Provide the [X, Y] coordinate of the cell's center where the given text is located.  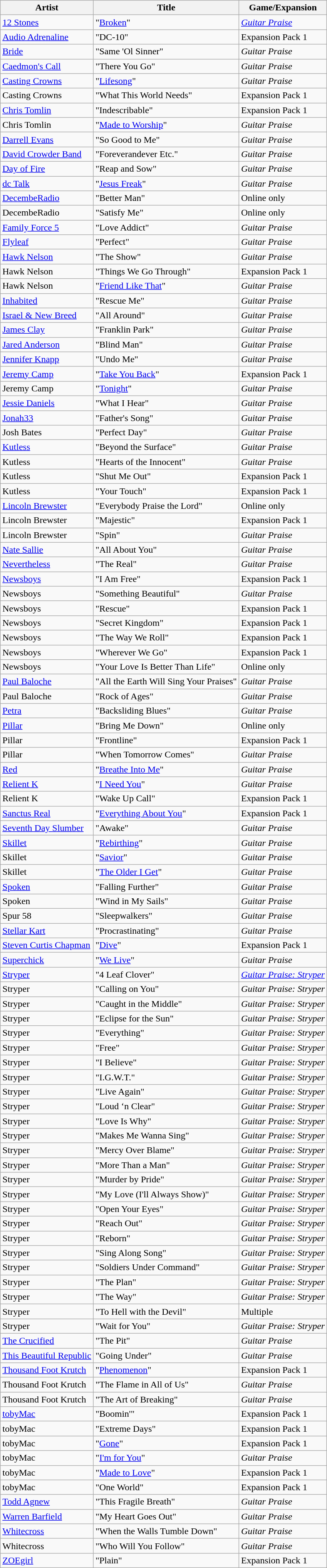
"The Pit" [166, 1341]
"Calling on You" [166, 989]
"Perfect" [166, 242]
ZOEgirl [47, 1560]
"All About You" [166, 550]
"Sleepwalkers" [166, 916]
"What This World Needs" [166, 95]
"Loud ‘n Clear" [166, 1106]
"Reborn" [166, 1238]
"Gone" [166, 1443]
Jennifer Knapp [47, 359]
"Frontline" [166, 740]
"Phenomenon" [166, 1370]
Caedmon's Call [47, 66]
"Lifesong" [166, 81]
"Franklin Park" [166, 330]
"More Than a Man" [166, 1165]
"Sing Along Song" [166, 1253]
"This Fragile Breath" [166, 1502]
Jessie Daniels [47, 403]
Audio Adrenaline [47, 37]
"Your Touch" [166, 491]
"Better Man" [166, 198]
"Falling Further" [166, 886]
Title [166, 8]
"Take You Back" [166, 374]
"Everything About You" [166, 813]
James Clay [47, 330]
"Going Under" [166, 1355]
"Jesus Freak" [166, 184]
"Majestic" [166, 520]
"Secret Kingdom" [166, 623]
"The Way We Roll" [166, 637]
Artist [47, 8]
"All the Earth Will Sing Your Praises" [166, 682]
"Wind in My Sails" [166, 901]
The Crucified [47, 1341]
"Hearts of the Innocent" [166, 462]
"Things We Go Through" [166, 271]
"To Hell with the Devil" [166, 1311]
Jared Anderson [47, 344]
"Made to Love" [166, 1473]
"Everything" [166, 1033]
"Broken" [166, 22]
"I.G.W.T." [166, 1077]
"Same 'Ol Sinner" [166, 52]
"Perfect Day" [166, 433]
"Boomin'" [166, 1414]
"Bring Me Down" [166, 725]
"My Heart Goes Out" [166, 1516]
"Shut Me Out" [166, 476]
Spur 58 [47, 916]
"Beyond the Surface" [166, 447]
"The Real" [166, 564]
"One World" [166, 1487]
Multiple [283, 1311]
"Who Will You Follow" [166, 1546]
"Rescue" [166, 608]
Superchick [47, 960]
"Everybody Praise the Lord" [166, 506]
"Your Love Is Better Than Life" [166, 667]
"Makes Me Wanna Sing" [166, 1136]
"Procrastinating" [166, 931]
"Murder by Pride" [166, 1180]
"4 Leaf Clover" [166, 975]
Steven Curtis Chapman [47, 945]
"I Need You" [166, 784]
"Mercy Over Blame" [166, 1150]
"Love Is Why" [166, 1121]
"Wherever We Go" [166, 652]
Day of Fire [47, 169]
"Awake" [166, 828]
Stellar Kart [47, 931]
"Extreme Days" [166, 1429]
Warren Barfield [47, 1516]
"My Love (I'll Always Show)" [166, 1194]
"I Am Free" [166, 579]
"Foreverandever Etc." [166, 154]
"Blind Man" [166, 344]
"Tonight" [166, 388]
Josh Bates [47, 433]
"Eclipse for the Sun" [166, 1018]
Inhabited [47, 301]
"Reap and Sow" [166, 169]
"Breathe Into Me" [166, 769]
"I Believe" [166, 1062]
Family Force 5 [47, 227]
"So Good to Me" [166, 139]
"Rebirthing" [166, 843]
"There You Go" [166, 66]
Sanctus Real [47, 813]
"The Plan" [166, 1282]
"The Show" [166, 257]
"Spin" [166, 535]
Nate Sallie [47, 550]
"All Around" [166, 315]
"Open Your Eyes" [166, 1209]
"When Tomorrow Comes" [166, 755]
"The Older I Get" [166, 872]
"Something Beautiful" [166, 593]
"I'm for You" [166, 1458]
"The Art of Breaking" [166, 1399]
"Undo Me" [166, 359]
"Indescribable" [166, 110]
Darrell Evans [47, 139]
"Love Addict" [166, 227]
"Made to Worship" [166, 125]
Nevertheless [47, 564]
Israel & New Breed [47, 315]
"Wait for You" [166, 1326]
This Beautiful Republic [47, 1355]
"Friend Like That" [166, 286]
"DC-10" [166, 37]
"Wake Up Call" [166, 799]
"What I Hear" [166, 403]
"Rock of Ages" [166, 696]
David Crowder Band [47, 154]
"Live Again" [166, 1092]
"Father's Song" [166, 418]
"Free" [166, 1048]
Game/Expansion [283, 8]
Seventh Day Slumber [47, 828]
"Caught in the Middle" [166, 1004]
Petra [47, 711]
"The Way" [166, 1297]
"Satisfy Me" [166, 213]
12 Stones [47, 22]
"When the Walls Tumble Down" [166, 1531]
dc Talk [47, 184]
Red [47, 769]
"Reach Out" [166, 1224]
Jonah33 [47, 418]
"The Flame in All of Us" [166, 1385]
"Savior" [166, 857]
Todd Agnew [47, 1502]
"Backsliding Blues" [166, 711]
"Plain" [166, 1560]
"Dive" [166, 945]
Bride [47, 52]
"Soldiers Under Command" [166, 1267]
"Rescue Me" [166, 301]
Flyleaf [47, 242]
"We Live" [166, 960]
